Extract the [X, Y] coordinate from the center of the cell holding the provided text.  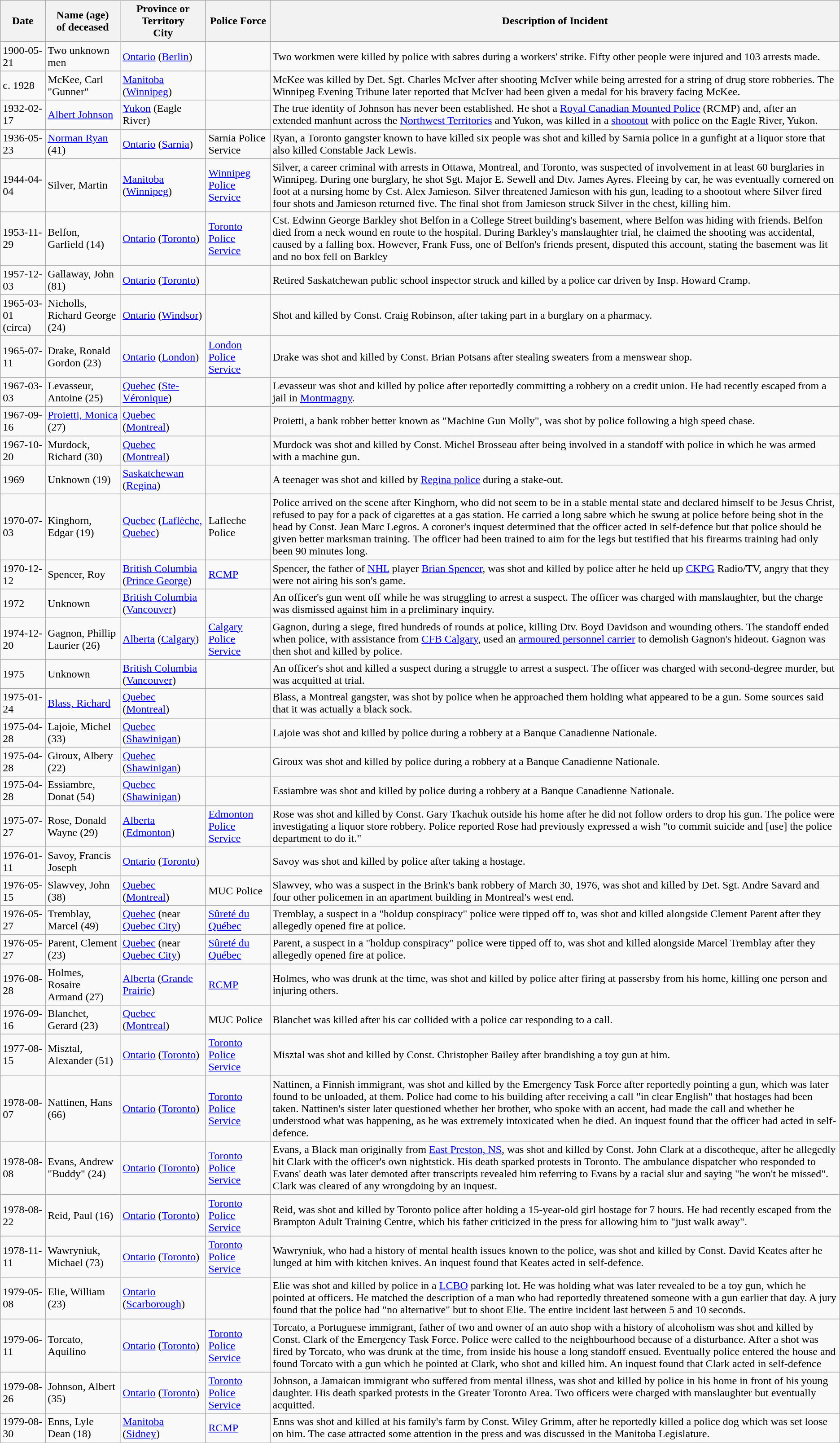
Ontario (Berlin) [163, 57]
1974-12-20 [23, 639]
1965-03-01 (circa) [23, 315]
1965-07-11 [23, 356]
Lajoie was shot and killed by police during a robbery at a Banque Canadienne Nationale. [555, 733]
Two unknown men [83, 57]
1978-08-08 [23, 1168]
1972 [23, 603]
Quebec (Ste-Véronique) [163, 392]
1975-01-24 [23, 703]
1967-09-16 [23, 421]
1979-06-11 [23, 1345]
London Police Service [238, 356]
1970-12-12 [23, 575]
1932-02-17 [23, 115]
Calgary Police Service [238, 639]
1975 [23, 674]
Name (age)of deceased [83, 21]
1967-10-20 [23, 450]
Blanchet was killed after his car collided with a police car responding to a call. [555, 1020]
Belfon, Garfield (14) [83, 239]
Drake, Ronald Gordon (23) [83, 356]
Nattinen, Hans (66) [83, 1109]
Levasseur, Antoine (25) [83, 392]
Police Force [238, 21]
1936-05-23 [23, 144]
Torcato, Aquilino [83, 1345]
Shot and killed by Const. Craig Robinson, after taking part in a burglary on a pharmacy. [555, 315]
1944-04-04 [23, 185]
Manitoba (Sidney) [163, 1428]
Date [23, 21]
Essiambre, Donat (54) [83, 791]
Ontario (Scarborough) [163, 1298]
Slawvey, John (38) [83, 891]
Proietti, a bank robber better known as "Machine Gun Molly", was shot by police following a high speed chase. [555, 421]
Proietti, Monica (27) [83, 421]
1900-05-21 [23, 57]
1978-08-22 [23, 1215]
Albert Johnson [83, 115]
1976-05-15 [23, 891]
Retired Saskatchewan public school inspector struck and killed by a police car driven by Insp. Howard Cramp. [555, 280]
Tremblay, Marcel (49) [83, 919]
1953-11-29 [23, 239]
Spencer, Roy [83, 575]
Rose, Donald Wayne (29) [83, 826]
Gallaway, John (81) [83, 280]
Saskatchewan (Regina) [163, 480]
1967-03-03 [23, 392]
Silver, Martin [83, 185]
Province or Territory City [163, 21]
1977-08-15 [23, 1055]
1957-12-03 [23, 280]
Unknown (19) [83, 480]
Nicholls, Richard George (24) [83, 315]
1976-09-16 [23, 1020]
Winnipeg Police Service [238, 185]
Norman Ryan (41) [83, 144]
British Columbia (Prince George) [163, 575]
c. 1928 [23, 85]
Reid, Paul (16) [83, 1215]
Giroux, Albery (22) [83, 761]
A teenager was shot and killed by Regina police during a stake-out. [555, 480]
Misztal was shot and killed by Const. Christopher Bailey after brandishing a toy gun at him. [555, 1055]
Parent, Clement (23) [83, 949]
Two workmen were killed by police with sabres during a workers' strike. Fifty other people were injured and 103 arrests made. [555, 57]
1979-05-08 [23, 1298]
1979-08-30 [23, 1428]
Holmes, who was drunk at the time, was shot and killed by police after firing at passersby from his home, killing one person and injuring others. [555, 984]
Ontario (London) [163, 356]
Levasseur was shot and killed by police after reportedly committing a robbery on a credit union. He had recently escaped from a jail in Montmagny. [555, 392]
Blanchet, Gerard (23) [83, 1020]
Misztal, Alexander (51) [83, 1055]
Alberta (Calgary) [163, 639]
Holmes, Rosaire Armand (27) [83, 984]
Sarnia Police Service [238, 144]
1978-11-11 [23, 1257]
Gagnon, Phillip Laurier (26) [83, 639]
1976-08-28 [23, 984]
Kinghorn, Edgar (19) [83, 527]
Johnson, Albert (35) [83, 1393]
Quebec (Laflèche, Quebec) [163, 527]
Elie, William (23) [83, 1298]
Enns, Lyle Dean (18) [83, 1428]
Lafleche Police [238, 527]
Ontario (Windsor) [163, 315]
Essiambre was shot and killed by police during a robbery at a Banque Canadienne Nationale. [555, 791]
Murdock, Richard (30) [83, 450]
Blass, Richard [83, 703]
1978-08-07 [23, 1109]
Wawryniuk, Michael (73) [83, 1257]
1976-01-11 [23, 861]
Alberta (Edmonton) [163, 826]
1970-07-03 [23, 527]
Yukon (Eagle River) [163, 115]
Alberta (Grande Prairie) [163, 984]
Lajoie, Michel (33) [83, 733]
Giroux was shot and killed by police during a robbery at a Banque Canadienne Nationale. [555, 761]
Murdock was shot and killed by Const. Michel Brosseau after being involved in a standoff with police in which he was armed with a machine gun. [555, 450]
Edmonton Police Service [238, 826]
Evans, Andrew "Buddy" (24) [83, 1168]
Savoy, Francis Joseph [83, 861]
Description of Incident [555, 21]
1975-07-27 [23, 826]
1979-08-26 [23, 1393]
Savoy was shot and killed by police after taking a hostage. [555, 861]
McKee, Carl "Gunner" [83, 85]
Drake was shot and killed by Const. Brian Potsans after stealing sweaters from a menswear shop. [555, 356]
Ontario (Sarnia) [163, 144]
1969 [23, 480]
